Extract the (X, Y) coordinate from the center of the cell holding the provided text.  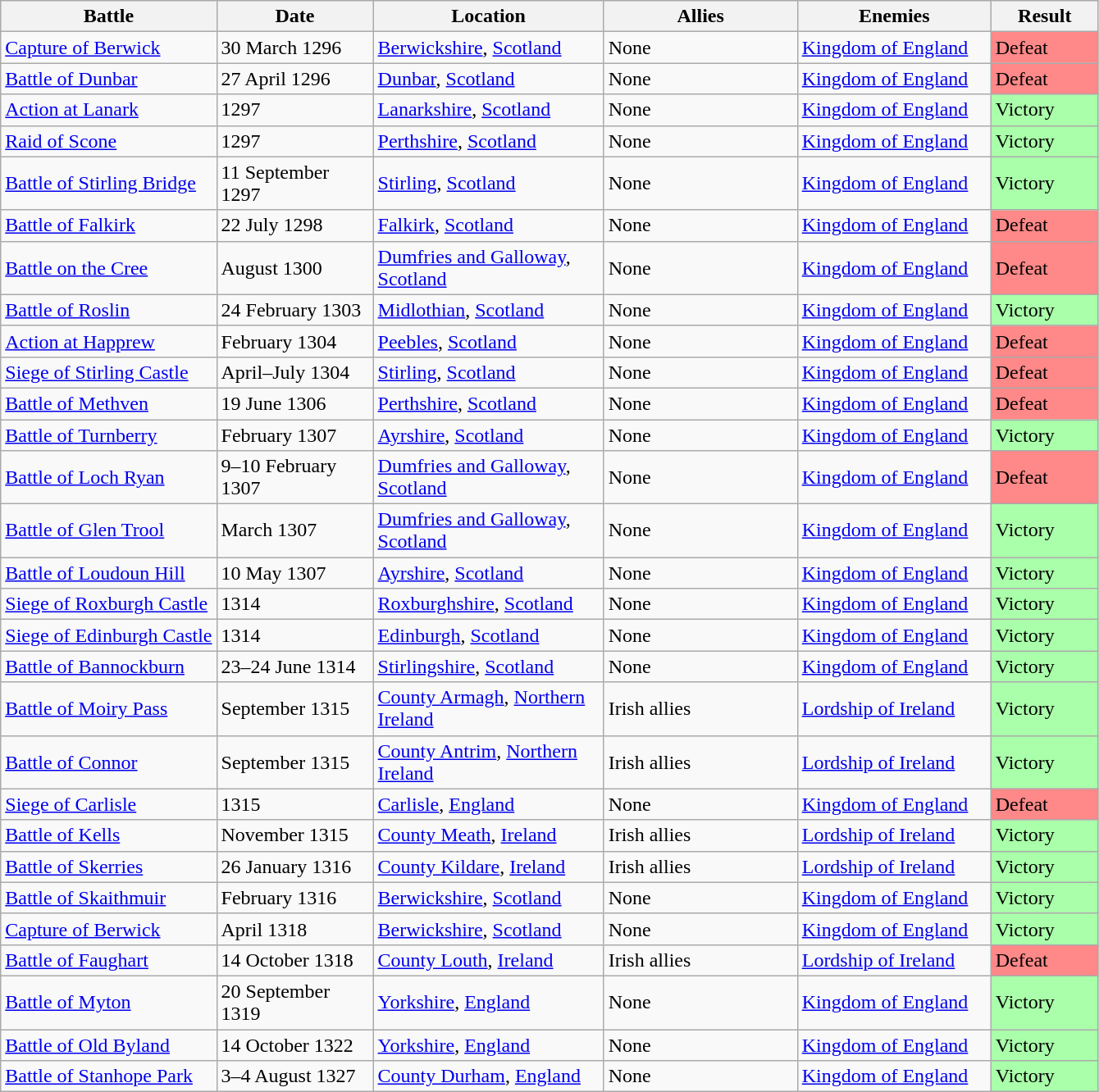
Battle of Methven (108, 403)
Raid of Scone (108, 141)
10 May 1307 (295, 573)
Allies (700, 16)
1315 (295, 804)
Battle of Loudoun Hill (108, 573)
11 September 1297 (295, 184)
23–24 June 1314 (295, 667)
Action at Lanark (108, 110)
Battle of Falkirk (108, 225)
Battle of Glen Trool (108, 531)
County Armagh, Northern Ireland (489, 708)
March 1307 (295, 531)
Battle of Moiry Pass (108, 708)
Battle of Skaithmuir (108, 898)
County Meath, Ireland (489, 835)
22 July 1298 (295, 225)
30 March 1296 (295, 48)
Battle of Stirling Bridge (108, 184)
Siege of Stirling Castle (108, 372)
14 October 1322 (295, 1045)
Battle of Connor (108, 762)
3–4 August 1327 (295, 1076)
Battle (108, 16)
February 1316 (295, 898)
Battle of Roslin (108, 310)
April–July 1304 (295, 372)
Battle of Old Byland (108, 1045)
Battle on the Cree (108, 267)
19 June 1306 (295, 403)
Edinburgh, Scotland (489, 635)
Result (1045, 16)
County Louth, Ireland (489, 960)
February 1304 (295, 341)
Battle of Bannockburn (108, 667)
Date (295, 16)
Location (489, 16)
Battle of Myton (108, 1002)
Dunbar, Scotland (489, 79)
Battle of Faughart (108, 960)
County Kildare, Ireland (489, 867)
February 1307 (295, 435)
Siege of Edinburgh Castle (108, 635)
Battle of Loch Ryan (108, 477)
9–10 February 1307 (295, 477)
14 October 1318 (295, 960)
Battle of Turnberry (108, 435)
Siege of Roxburgh Castle (108, 604)
County Durham, England (489, 1076)
Enemies (894, 16)
Roxburghshire, Scotland (489, 604)
Carlisle, England (489, 804)
Battle of Skerries (108, 867)
20 September 1319 (295, 1002)
Action at Happrew (108, 341)
Stirlingshire, Scotland (489, 667)
Midlothian, Scotland (489, 310)
County Antrim, Northern Ireland (489, 762)
Battle of Kells (108, 835)
Peebles, Scotland (489, 341)
Battle of Stanhope Park (108, 1076)
26 January 1316 (295, 867)
27 April 1296 (295, 79)
Falkirk, Scotland (489, 225)
November 1315 (295, 835)
August 1300 (295, 267)
April 1318 (295, 929)
24 February 1303 (295, 310)
Lanarkshire, Scotland (489, 110)
Battle of Dunbar (108, 79)
Siege of Carlisle (108, 804)
